Detect which cell encompasses the target text, then output its (x, y) center coordinate. 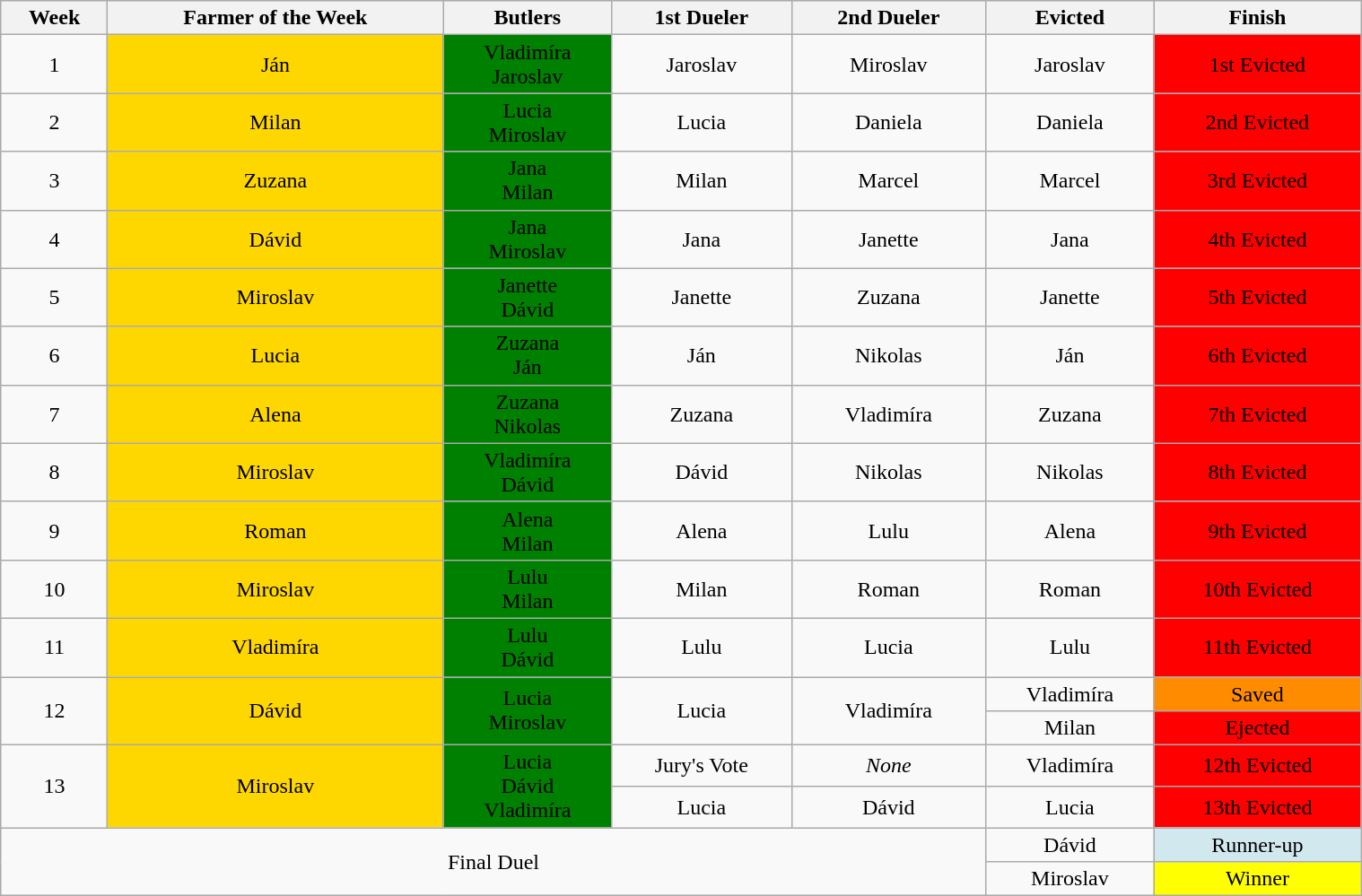
5th Evicted (1257, 298)
13 (54, 787)
7 (54, 414)
Saved (1257, 693)
ZuzanaNikolas (528, 414)
JanaMilan (528, 181)
10 (54, 588)
Finish (1257, 18)
8th Evicted (1257, 472)
Winner (1257, 879)
11th Evicted (1257, 648)
12 (54, 710)
3 (54, 181)
Ejected (1257, 728)
Butlers (528, 18)
JanaMiroslav (528, 239)
LuciaDávidVladimíra (528, 787)
2nd Evicted (1257, 122)
8 (54, 472)
1st Dueler (702, 18)
JanetteDávid (528, 298)
7th Evicted (1257, 414)
LuluDávid (528, 648)
2 (54, 122)
Evicted (1070, 18)
12th Evicted (1257, 766)
9th Evicted (1257, 531)
10th Evicted (1257, 588)
6 (54, 355)
9 (54, 531)
3rd Evicted (1257, 181)
AlenaMilan (528, 531)
VladimíraJaroslav (528, 65)
5 (54, 298)
4 (54, 239)
Week (54, 18)
2nd Dueler (888, 18)
LuluMilan (528, 588)
Farmer of the Week (275, 18)
ZuzanaJán (528, 355)
Final Duel (493, 862)
1st Evicted (1257, 65)
Runner-up (1257, 845)
VladimíraDávid (528, 472)
13th Evicted (1257, 807)
4th Evicted (1257, 239)
Jury's Vote (702, 766)
1 (54, 65)
None (888, 766)
6th Evicted (1257, 355)
11 (54, 648)
